For the text-containing cell, return its midpoint in [X, Y] coordinate format. 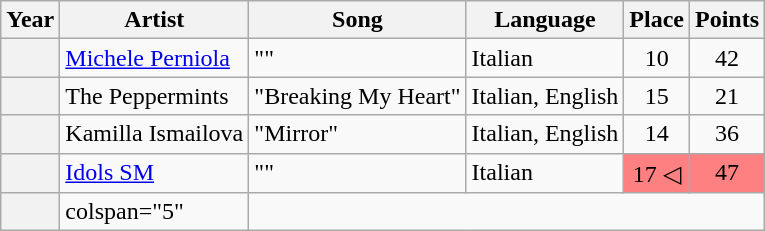
colspan="5" [154, 212]
Song [358, 20]
42 [726, 58]
21 [726, 96]
Points [726, 20]
Place [657, 20]
47 [726, 173]
Language [545, 20]
Year [30, 20]
Kamilla Ismailova [154, 134]
The Peppermints [154, 96]
"Mirror" [358, 134]
Idols SM [154, 173]
36 [726, 134]
"Breaking My Heart" [358, 96]
15 [657, 96]
Michele Perniola [154, 58]
14 [657, 134]
17 ◁ [657, 173]
10 [657, 58]
Artist [154, 20]
